Identify which cell holds the provided text, then report its (x, y) central coordinate. 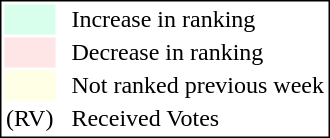
Increase in ranking (198, 19)
Not ranked previous week (198, 85)
(RV) (29, 119)
Received Votes (198, 119)
Decrease in ranking (198, 53)
